Capture the cell that displays the provided text and extract its (X, Y) central coordinate. 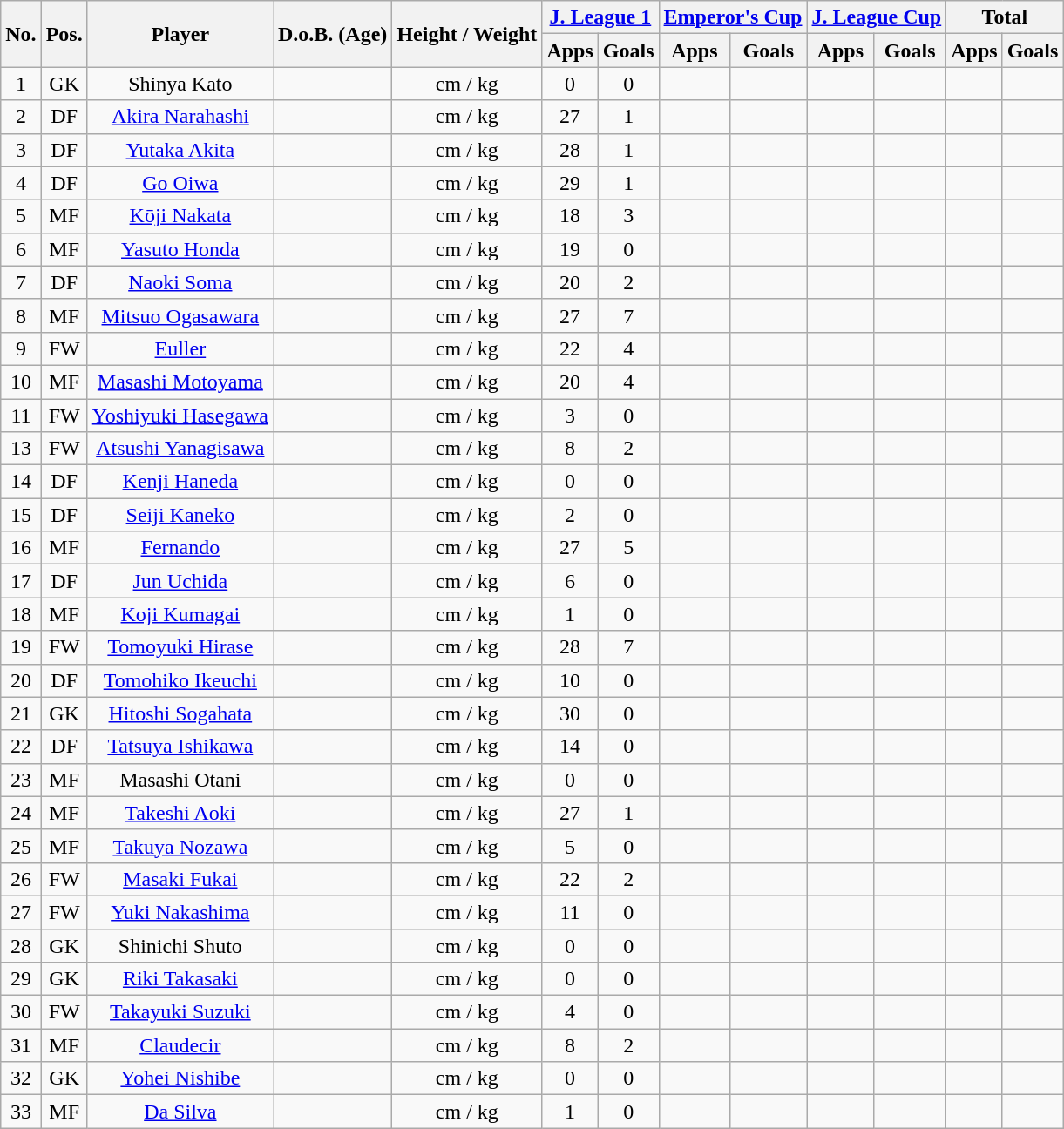
Shinya Kato (180, 84)
Claudecir (180, 1045)
Jun Uchida (180, 581)
Takuya Nozawa (180, 846)
D.o.B. (Age) (333, 34)
Total (1005, 17)
21 (21, 713)
Go Oiwa (180, 183)
Tomoyuki Hirase (180, 647)
Seiji Kaneko (180, 515)
Naoki Soma (180, 282)
Yasuto Honda (180, 249)
No. (21, 34)
Tatsuya Ishikawa (180, 747)
Masaki Fukai (180, 879)
Euller (180, 348)
Masashi Otani (180, 780)
Fernando (180, 548)
Tomohiko Ikeuchi (180, 680)
32 (21, 1078)
Hitoshi Sogahata (180, 713)
Yohei Nishibe (180, 1078)
Mitsuo Ogasawara (180, 315)
33 (21, 1112)
17 (21, 581)
Yuki Nakashima (180, 912)
Emperor's Cup (733, 17)
Akira Narahashi (180, 117)
Yoshiyuki Hasegawa (180, 416)
Pos. (64, 34)
J. League 1 (600, 17)
24 (21, 813)
Kōji Nakata (180, 216)
Koji Kumagai (180, 614)
26 (21, 879)
31 (21, 1045)
13 (21, 449)
Kenji Haneda (180, 482)
Da Silva (180, 1112)
Masashi Motoyama (180, 382)
Atsushi Yanagisawa (180, 449)
J. League Cup (877, 17)
Player (180, 34)
Yutaka Akita (180, 150)
Shinichi Shuto (180, 945)
15 (21, 515)
Takayuki Suzuki (180, 1012)
9 (21, 348)
23 (21, 780)
Height / Weight (467, 34)
16 (21, 548)
25 (21, 846)
Takeshi Aoki (180, 813)
Riki Takasaki (180, 979)
